Provide the [x, y] coordinate of the cell's center where the given text is located.  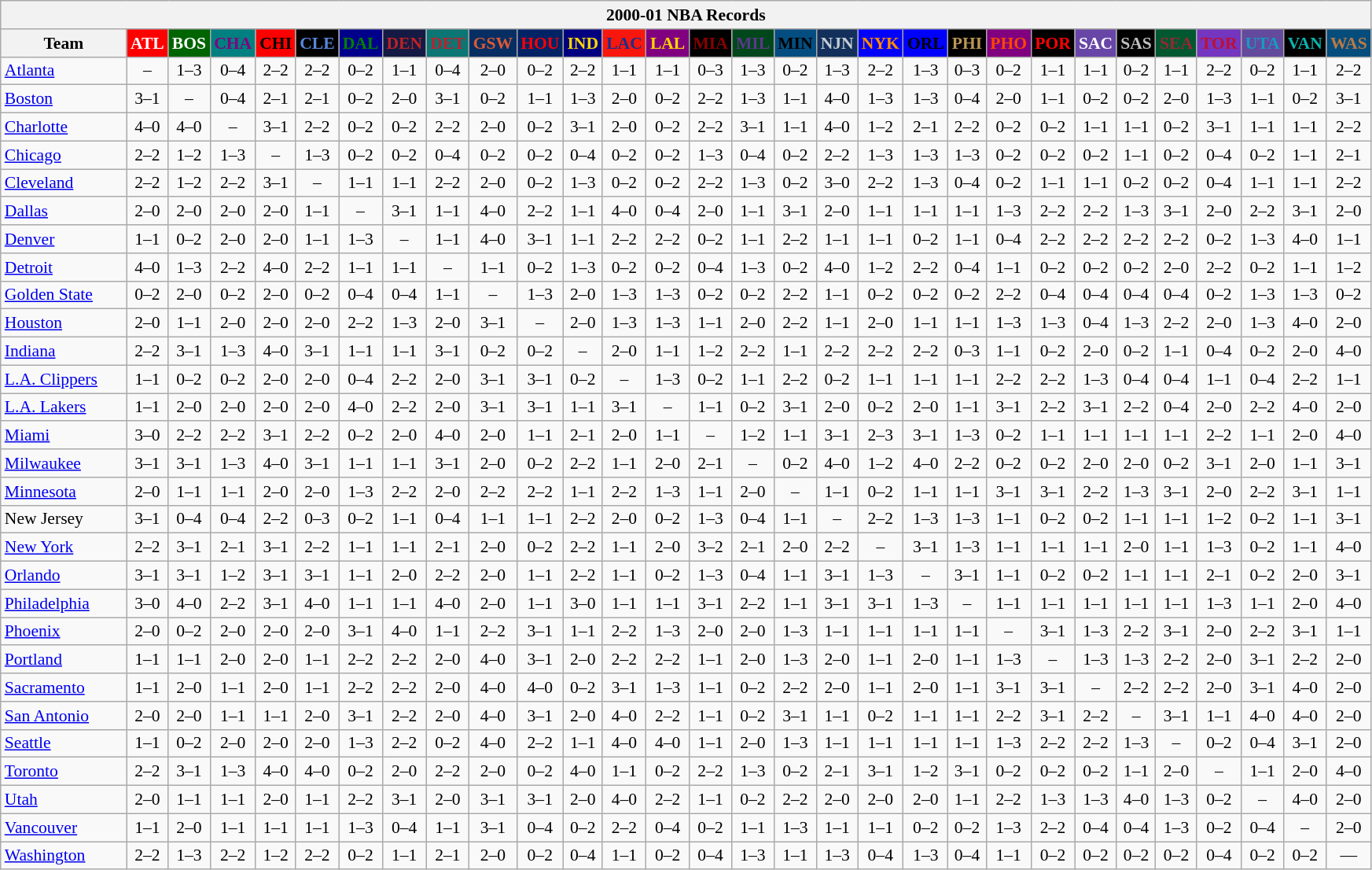
Portland [64, 660]
IND [583, 43]
MIL [753, 43]
HOU [539, 43]
MIA [710, 43]
Chicago [64, 155]
Dallas [64, 212]
New Jersey [64, 519]
Seattle [64, 743]
Cleveland [64, 183]
CHI [275, 43]
Golden State [64, 295]
UTA [1263, 43]
San Antonio [64, 716]
TOR [1219, 43]
SAS [1136, 43]
L.A. Clippers [64, 379]
— [1349, 856]
Team [64, 43]
POR [1053, 43]
WAS [1349, 43]
LAC [624, 43]
2–3 [881, 436]
Utah [64, 800]
ATL [148, 43]
Indiana [64, 352]
Charlotte [64, 127]
CHA [233, 43]
Denver [64, 239]
ORL [926, 43]
2000-01 NBA Records [686, 15]
PHO [1008, 43]
SAC [1096, 43]
Sacramento [64, 688]
Atlanta [64, 71]
NYK [881, 43]
Minnesota [64, 492]
Washington [64, 856]
DAL [361, 43]
3–2 [710, 547]
LAL [668, 43]
New York [64, 547]
L.A. Lakers [64, 407]
MIN [795, 43]
Houston [64, 323]
Vancouver [64, 828]
Orlando [64, 576]
DEN [404, 43]
Philadelphia [64, 603]
GSW [494, 43]
VAN [1305, 43]
SEA [1176, 43]
DET [448, 43]
CLE [318, 43]
Toronto [64, 772]
Phoenix [64, 632]
Miami [64, 436]
BOS [189, 43]
Detroit [64, 267]
NJN [837, 43]
PHI [967, 43]
Boston [64, 99]
Milwaukee [64, 463]
